Detect which cell encompasses the target text, then output its (X, Y) center coordinate. 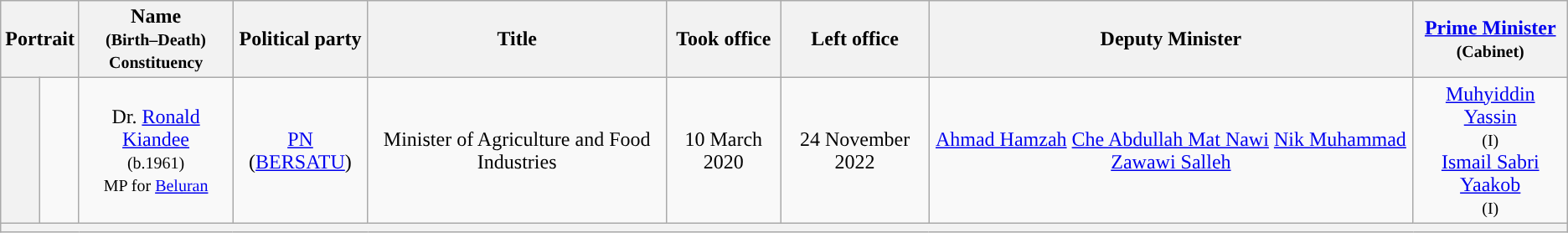
Political party (301, 39)
PN (BERSATU) (301, 151)
10 March 2020 (724, 151)
Name(Birth–Death)Constituency (156, 39)
Muhyiddin Yassin(I)Ismail Sabri Yaakob(I) (1490, 151)
Dr. Ronald Kiandee(b.1961)MP for Beluran (156, 151)
Ahmad Hamzah Che Abdullah Mat Nawi Nik Muhammad Zawawi Salleh (1171, 151)
Prime Minister(Cabinet) (1490, 39)
Deputy Minister (1171, 39)
Title (517, 39)
24 November 2022 (855, 151)
Portrait (40, 39)
Minister of Agriculture and Food Industries (517, 151)
Left office (855, 39)
Took office (724, 39)
